Return [X, Y] of the center of cell containing provided text 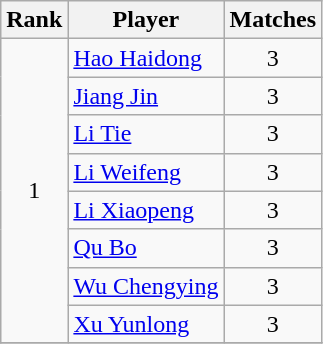
Jiang Jin [146, 96]
Li Tie [146, 134]
Xu Yunlong [146, 324]
Li Weifeng [146, 172]
Player [146, 20]
Li Xiaopeng [146, 210]
Wu Chengying [146, 286]
Hao Haidong [146, 58]
Matches [273, 20]
1 [34, 191]
Qu Bo [146, 248]
Rank [34, 20]
